Determine the [x, y] coordinate at the center of the cell enclosing the given text.  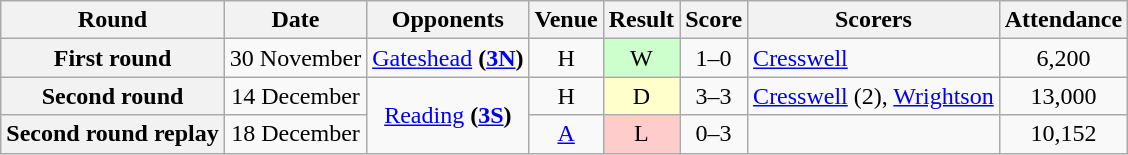
Second round [113, 96]
18 December [295, 134]
L [641, 134]
Reading (3S) [448, 115]
3–3 [714, 96]
A [566, 134]
Venue [566, 20]
13,000 [1063, 96]
Attendance [1063, 20]
D [641, 96]
Scorers [874, 20]
Cresswell (2), Wrightson [874, 96]
Second round replay [113, 134]
Result [641, 20]
10,152 [1063, 134]
Round [113, 20]
Gateshead (3N) [448, 58]
30 November [295, 58]
Score [714, 20]
Opponents [448, 20]
First round [113, 58]
Date [295, 20]
Cresswell [874, 58]
14 December [295, 96]
6,200 [1063, 58]
1–0 [714, 58]
W [641, 58]
0–3 [714, 134]
